Provide the [x, y] coordinate of the cell's center where the given text is located.  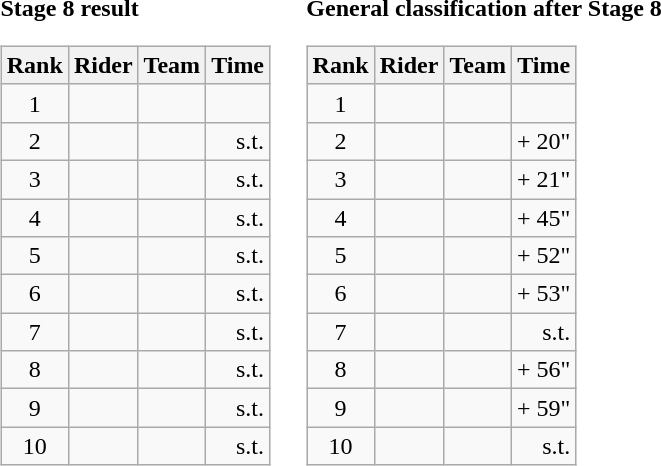
+ 45" [543, 217]
+ 20" [543, 141]
+ 56" [543, 370]
+ 52" [543, 256]
+ 53" [543, 294]
+ 21" [543, 179]
+ 59" [543, 408]
